Search for the cell housing the specified text and yield its (X, Y) center coordinate. 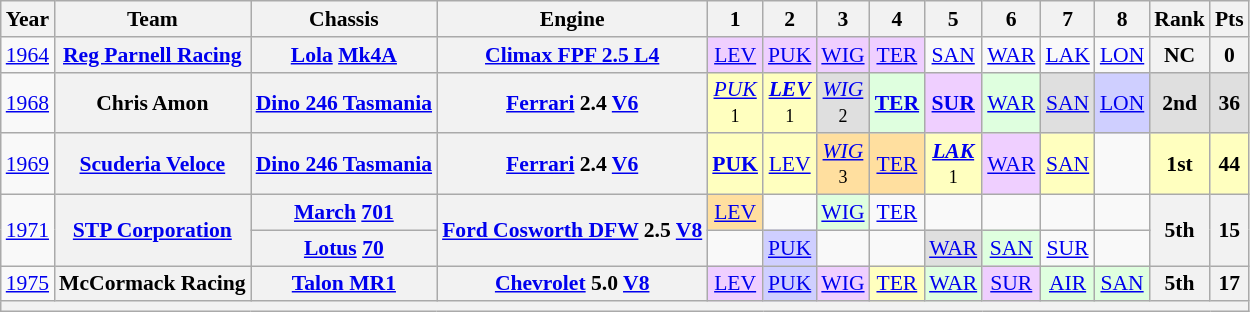
6 (1011, 19)
Engine (572, 19)
7 (1067, 19)
17 (1230, 284)
WIG3 (842, 164)
1 (735, 19)
8 (1122, 19)
Rank (1180, 19)
1964 (28, 55)
Chassis (344, 19)
WIG2 (842, 102)
0 (1230, 55)
NC (1180, 55)
LAK (1067, 55)
Scuderia Veloce (152, 164)
Talon MR1 (344, 284)
1968 (28, 102)
Reg Parnell Racing (152, 55)
STP Corporation (152, 230)
Team (152, 19)
Year (28, 19)
LAK1 (953, 164)
44 (1230, 164)
36 (1230, 102)
Lotus 70 (344, 248)
McCormack Racing (152, 284)
Lola Mk4A (344, 55)
3 (842, 19)
Chevrolet 5.0 V8 (572, 284)
1971 (28, 230)
PUK1 (735, 102)
Pts (1230, 19)
5 (953, 19)
Ford Cosworth DFW 2.5 V8 (572, 230)
1975 (28, 284)
AIR (1067, 284)
2 (790, 19)
March 701 (344, 213)
15 (1230, 230)
2nd (1180, 102)
1st (1180, 164)
1969 (28, 164)
4 (898, 19)
LEV1 (790, 102)
Climax FPF 2.5 L4 (572, 55)
Chris Amon (152, 102)
